Provide the (x, y) coordinate of the cell's center where the given text is located.  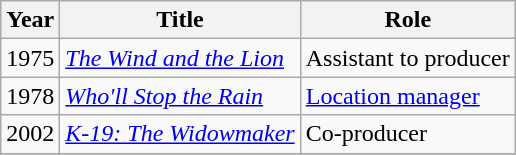
K-19: The Widowmaker (180, 134)
Title (180, 20)
Co-producer (408, 134)
Location manager (408, 96)
1978 (30, 96)
Year (30, 20)
Assistant to producer (408, 58)
2002 (30, 134)
Who'll Stop the Rain (180, 96)
The Wind and the Lion (180, 58)
Role (408, 20)
1975 (30, 58)
